Pinpoint the cell where the given text exists, returning its (x, y) midpoint coordinate. 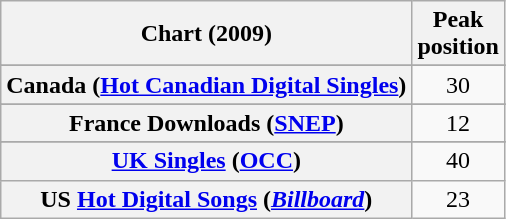
23 (458, 199)
Peakposition (458, 34)
US Hot Digital Songs (Billboard) (206, 199)
Chart (2009) (206, 34)
UK Singles (OCC) (206, 161)
Canada (Hot Canadian Digital Singles) (206, 85)
30 (458, 85)
12 (458, 123)
France Downloads (SNEP) (206, 123)
40 (458, 161)
